From the cell containing the given text, extract its center point as [x, y] coordinate. 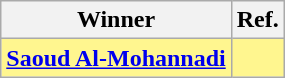
Winner [116, 20]
Saoud Al-Mohannadi [116, 58]
Ref. [258, 20]
